Detect which cell encompasses the target text, then output its (X, Y) center coordinate. 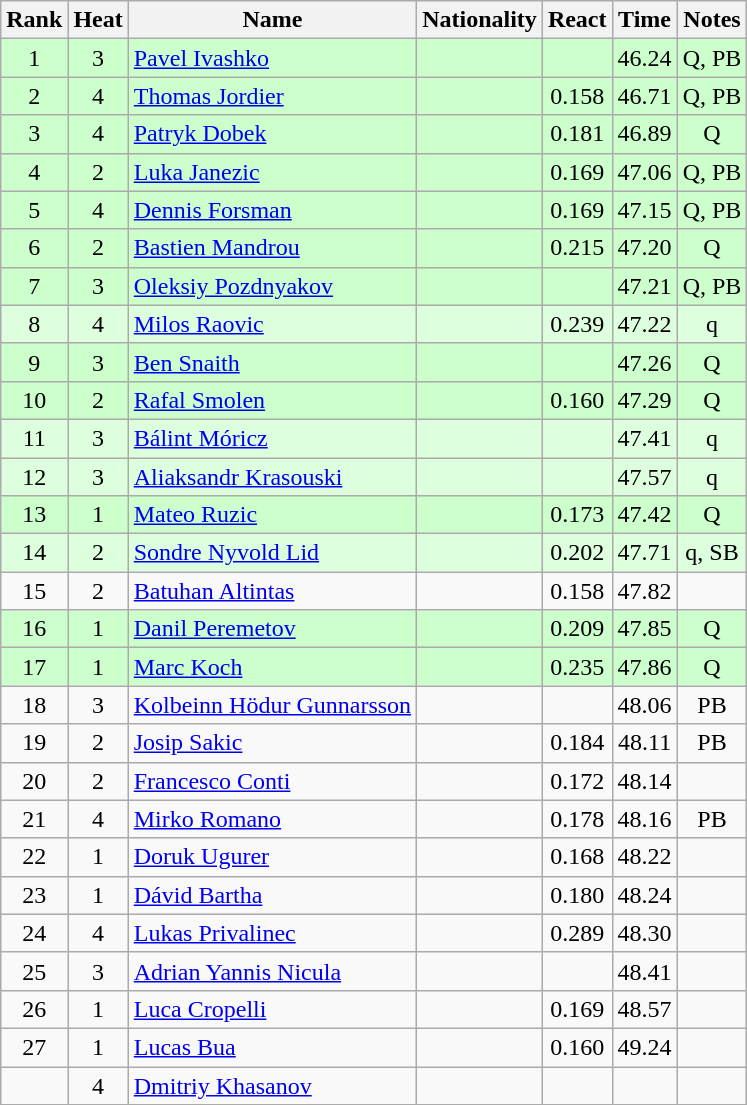
47.26 (644, 362)
47.21 (644, 286)
0.168 (577, 857)
Luca Cropelli (272, 1009)
27 (34, 1047)
0.289 (577, 933)
25 (34, 971)
Rank (34, 20)
Time (644, 20)
47.86 (644, 667)
47.42 (644, 515)
48.14 (644, 781)
48.06 (644, 705)
48.16 (644, 819)
13 (34, 515)
0.209 (577, 629)
Rafal Smolen (272, 400)
0.215 (577, 248)
47.20 (644, 248)
48.11 (644, 743)
9 (34, 362)
47.57 (644, 477)
47.06 (644, 172)
46.71 (644, 96)
Heat (98, 20)
17 (34, 667)
48.30 (644, 933)
24 (34, 933)
0.235 (577, 667)
19 (34, 743)
Thomas Jordier (272, 96)
46.89 (644, 134)
Josip Sakic (272, 743)
18 (34, 705)
Lucas Bua (272, 1047)
Mirko Romano (272, 819)
Name (272, 20)
46.24 (644, 58)
0.172 (577, 781)
0.239 (577, 324)
47.22 (644, 324)
20 (34, 781)
0.178 (577, 819)
Oleksiy Pozdnyakov (272, 286)
14 (34, 553)
Adrian Yannis Nicula (272, 971)
22 (34, 857)
0.180 (577, 895)
Danil Peremetov (272, 629)
15 (34, 591)
Patryk Dobek (272, 134)
21 (34, 819)
48.41 (644, 971)
q, SB (712, 553)
Doruk Ugurer (272, 857)
10 (34, 400)
Bálint Móricz (272, 438)
16 (34, 629)
8 (34, 324)
6 (34, 248)
Ben Snaith (272, 362)
47.29 (644, 400)
Luka Janezic (272, 172)
11 (34, 438)
React (577, 20)
Kolbeinn Hödur Gunnarsson (272, 705)
Aliaksandr Krasouski (272, 477)
47.82 (644, 591)
Francesco Conti (272, 781)
Batuhan Altintas (272, 591)
Dmitriy Khasanov (272, 1085)
48.57 (644, 1009)
Mateo Ruzic (272, 515)
Bastien Mandrou (272, 248)
Milos Raovic (272, 324)
Nationality (480, 20)
Pavel Ivashko (272, 58)
48.22 (644, 857)
5 (34, 210)
Notes (712, 20)
47.85 (644, 629)
0.181 (577, 134)
0.173 (577, 515)
Marc Koch (272, 667)
23 (34, 895)
48.24 (644, 895)
47.15 (644, 210)
26 (34, 1009)
Dennis Forsman (272, 210)
12 (34, 477)
Sondre Nyvold Lid (272, 553)
49.24 (644, 1047)
Lukas Privalinec (272, 933)
47.71 (644, 553)
47.41 (644, 438)
7 (34, 286)
Dávid Bartha (272, 895)
0.202 (577, 553)
0.184 (577, 743)
